Pinpoint the cell where the given text exists, returning its (X, Y) midpoint coordinate. 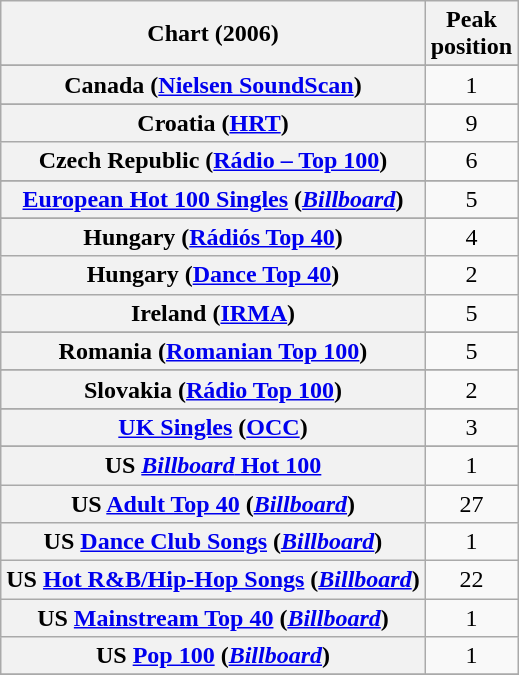
US Adult Top 40 (Billboard) (213, 503)
Canada (Nielsen SoundScan) (213, 85)
Ireland (IRMA) (213, 313)
Romania (Romanian Top 100) (213, 351)
Peakposition (471, 34)
US Pop 100 (Billboard) (213, 656)
22 (471, 580)
Hungary (Dance Top 40) (213, 275)
27 (471, 503)
Slovakia (Rádio Top 100) (213, 389)
Croatia (HRT) (213, 123)
9 (471, 123)
UK Singles (OCC) (213, 427)
Czech Republic (Rádio – Top 100) (213, 161)
6 (471, 161)
3 (471, 427)
Chart (2006) (213, 34)
US Dance Club Songs (Billboard) (213, 542)
US Hot R&B/Hip-Hop Songs (Billboard) (213, 580)
4 (471, 237)
European Hot 100 Singles (Billboard) (213, 199)
US Billboard Hot 100 (213, 465)
US Mainstream Top 40 (Billboard) (213, 618)
Hungary (Rádiós Top 40) (213, 237)
